For the text-containing cell, return its midpoint in [x, y] coordinate format. 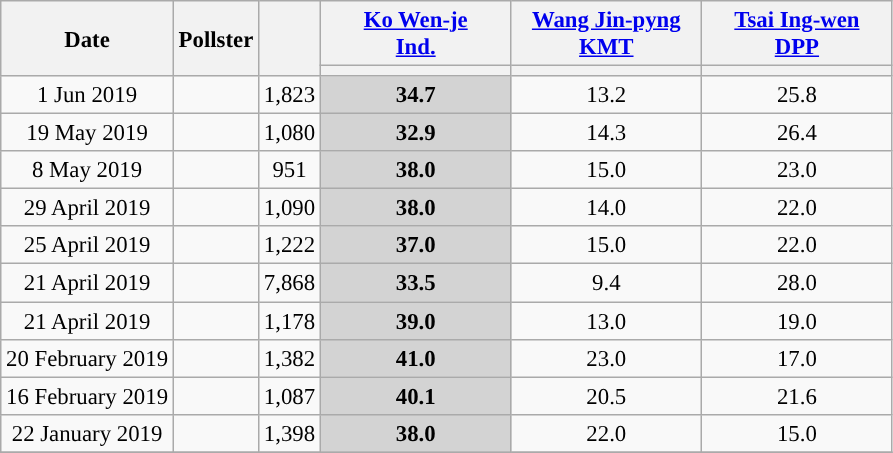
1,823 [290, 95]
8 May 2019 [88, 170]
19 May 2019 [88, 133]
20.5 [606, 396]
Tsai Ing-wenDPP [798, 34]
21.6 [798, 396]
26.4 [798, 133]
17.0 [798, 358]
1,398 [290, 433]
13.0 [606, 321]
9.4 [606, 283]
1,087 [290, 396]
39.0 [416, 321]
Date [88, 38]
41.0 [416, 358]
14.3 [606, 133]
1,382 [290, 358]
13.2 [606, 95]
40.1 [416, 396]
25 April 2019 [88, 245]
25.8 [798, 95]
951 [290, 170]
33.5 [416, 283]
Ko Wen-jeInd. [416, 34]
1,080 [290, 133]
Pollster [216, 38]
32.9 [416, 133]
1,222 [290, 245]
16 February 2019 [88, 396]
34.7 [416, 95]
14.0 [606, 208]
37.0 [416, 245]
29 April 2019 [88, 208]
1 Jun 2019 [88, 95]
22 January 2019 [88, 433]
20 February 2019 [88, 358]
1,090 [290, 208]
28.0 [798, 283]
19.0 [798, 321]
Wang Jin-pyngKMT [606, 34]
1,178 [290, 321]
7,868 [290, 283]
